Detect which cell encompasses the target text, then output its (X, Y) center coordinate. 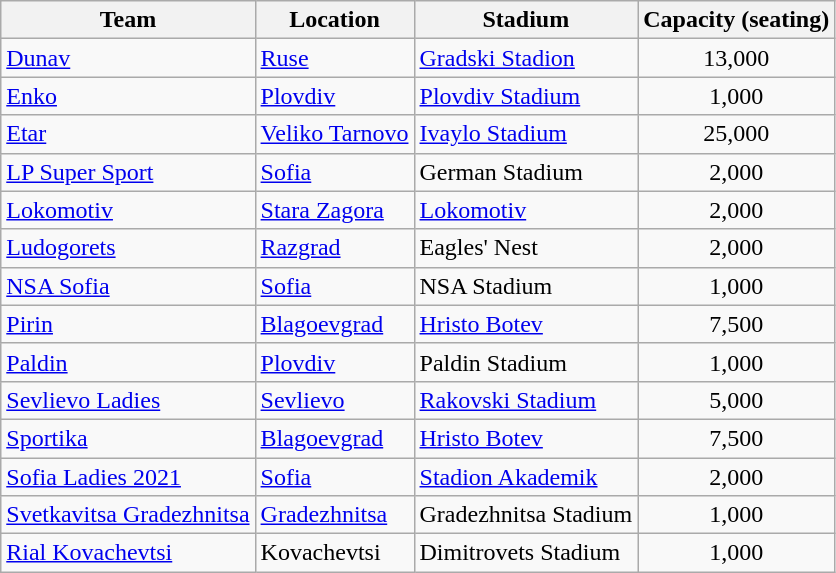
Stadion Akademik (526, 477)
Sportika (128, 438)
Ruse (334, 58)
Dimitrovets Stadium (526, 553)
13,000 (736, 58)
5,000 (736, 400)
25,000 (736, 134)
Team (128, 20)
Eagles' Nest (526, 248)
Razgrad (334, 248)
Stara Zagora (334, 210)
German Stadium (526, 172)
Sevlievo Ladies (128, 400)
Paldin (128, 362)
Kovachevtsi (334, 553)
Pirin (128, 324)
Paldin Stadium (526, 362)
Ivaylo Stadium (526, 134)
Stadium (526, 20)
Sofia Ladies 2021 (128, 477)
Dunav (128, 58)
Capacity (seating) (736, 20)
Veliko Tarnovo (334, 134)
Rakovski Stadium (526, 400)
NSA Sofia (128, 286)
Rial Kovachevtsi (128, 553)
Sevlievo (334, 400)
Plovdiv Stadium (526, 96)
NSA Stadium (526, 286)
Enko (128, 96)
Etar (128, 134)
Location (334, 20)
Gradezhnitsa Stadium (526, 515)
LP Super Sport (128, 172)
Ludogorets (128, 248)
Gradezhnitsa (334, 515)
Gradski Stadion (526, 58)
Svetkavitsa Gradezhnitsa (128, 515)
